Capture the cell that displays the provided text and extract its [X, Y] central coordinate. 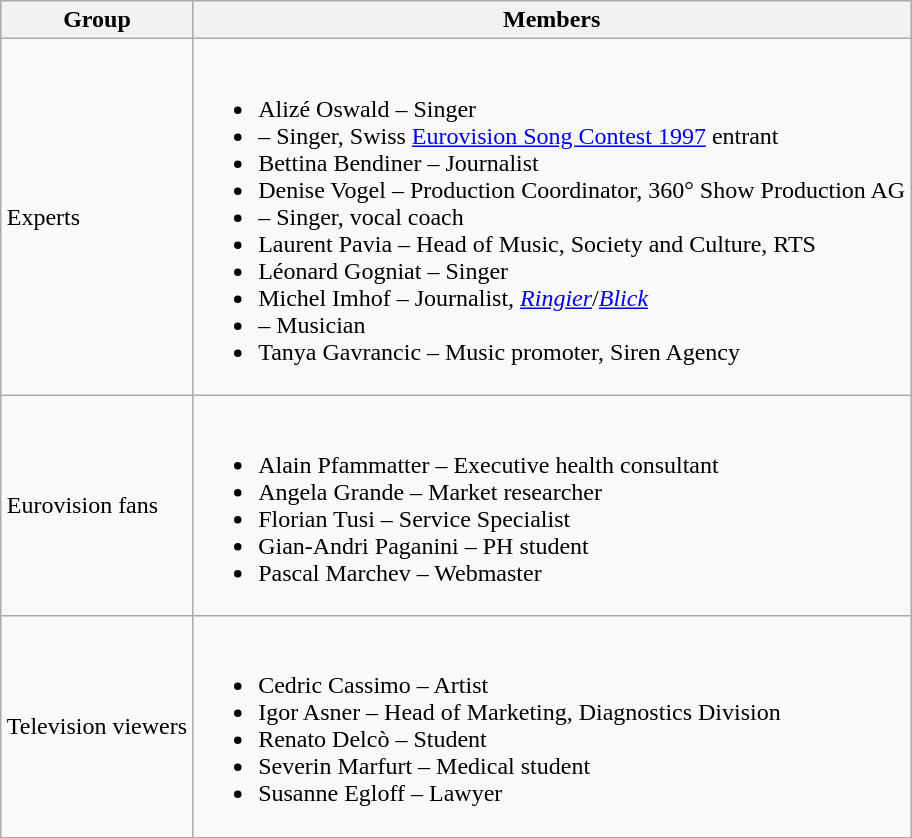
Eurovision fans [96, 506]
Members [552, 20]
Experts [96, 217]
Television viewers [96, 726]
Group [96, 20]
